Extract the [X, Y] coordinate from the center of the cell holding the provided text.  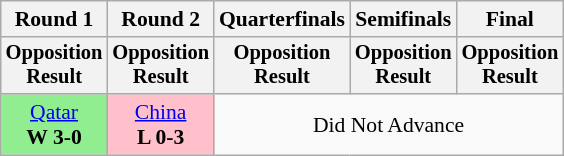
Semifinals [404, 19]
Final [510, 19]
Did Not Advance [388, 124]
Round 1 [54, 19]
Quarterfinals [282, 19]
Round 2 [160, 19]
QatarW 3-0 [54, 124]
ChinaL 0-3 [160, 124]
